From the cell containing the given text, extract its center point as (X, Y) coordinate. 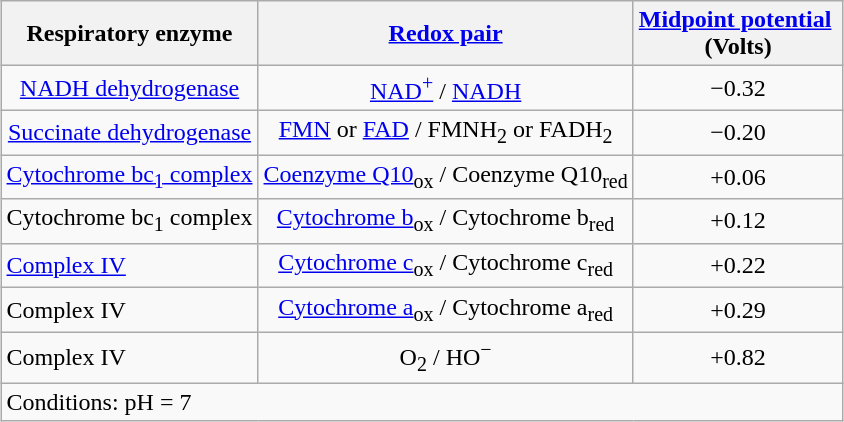
Respiratory enzyme (130, 34)
O2 / HO− (446, 358)
Cytochrome box / Cytochrome bred (446, 221)
Redox pair (446, 34)
Succinate dehydrogenase (130, 132)
Conditions: pH = 7 (422, 402)
Cytochrome cox / Cytochrome cred (446, 265)
Midpoint potential (Volts) (738, 34)
+0.06 (738, 177)
NAD+ / NADH (446, 88)
+0.12 (738, 221)
Cytochrome aox / Cytochrome ared (446, 310)
Coenzyme Q10ox / Coenzyme Q10red (446, 177)
+0.22 (738, 265)
FMN or FAD / FMNH2 or FADH2 (446, 132)
+0.82 (738, 358)
−0.20 (738, 132)
+0.29 (738, 310)
−0.32 (738, 88)
NADH dehydrogenase (130, 88)
